Scan for the cell matching the given text and deliver its (x, y) coordinate at center. 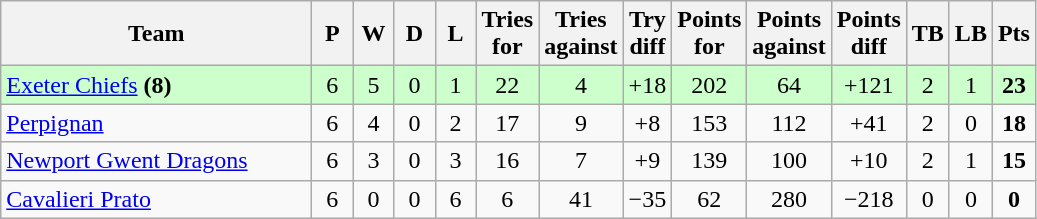
LB (970, 34)
+10 (868, 161)
Cavalieri Prato (156, 199)
23 (1014, 85)
Points for (710, 34)
−218 (868, 199)
Points diff (868, 34)
280 (789, 199)
+9 (648, 161)
W (374, 34)
139 (710, 161)
18 (1014, 123)
112 (789, 123)
Newport Gwent Dragons (156, 161)
TB (928, 34)
Points against (789, 34)
22 (508, 85)
+121 (868, 85)
202 (710, 85)
+41 (868, 123)
5 (374, 85)
+18 (648, 85)
16 (508, 161)
P (332, 34)
+8 (648, 123)
Tries against (581, 34)
7 (581, 161)
Exeter Chiefs (8) (156, 85)
Pts (1014, 34)
−35 (648, 199)
Team (156, 34)
15 (1014, 161)
D (414, 34)
41 (581, 199)
Tries for (508, 34)
62 (710, 199)
Perpignan (156, 123)
L (456, 34)
17 (508, 123)
64 (789, 85)
153 (710, 123)
9 (581, 123)
100 (789, 161)
Try diff (648, 34)
